Pinpoint the cell where the given text exists, returning its [x, y] midpoint coordinate. 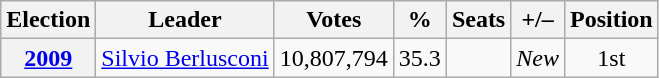
35.3 [420, 58]
1st [611, 58]
+/– [538, 20]
Silvio Berlusconi [185, 58]
Seats [478, 20]
New [538, 58]
% [420, 20]
Votes [334, 20]
10,807,794 [334, 58]
2009 [48, 58]
Election [48, 20]
Leader [185, 20]
Position [611, 20]
